Extract the (X, Y) coordinate from the center of the cell holding the provided text.  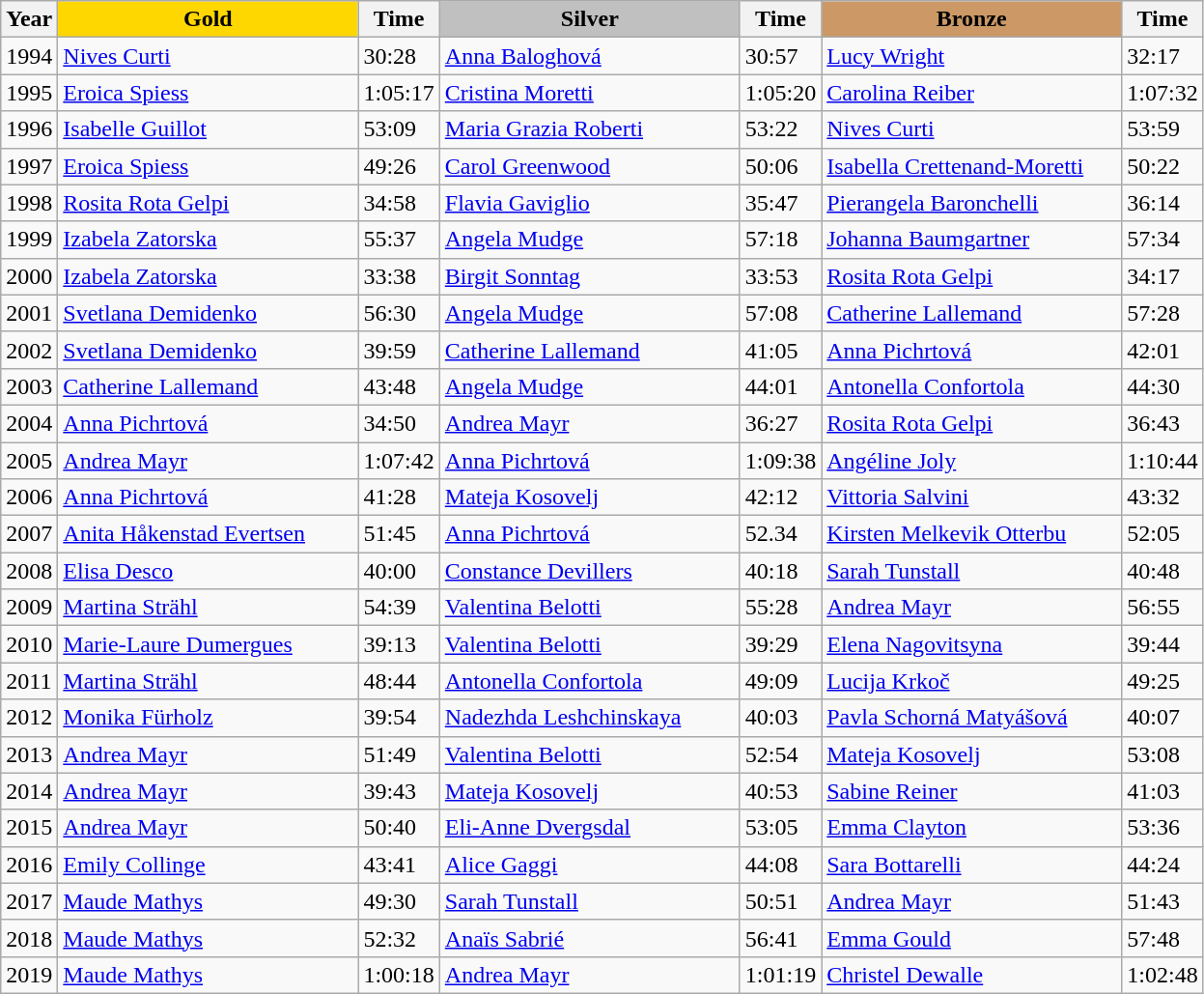
51:43 (1162, 901)
Sabine Reiner (971, 791)
44:24 (1162, 865)
39:29 (780, 644)
2014 (29, 791)
2011 (29, 681)
1:05:17 (399, 93)
Kirsten Melkevik Otterbu (971, 534)
57:48 (1162, 938)
Pavla Schorná Matyášová (971, 718)
50:22 (1162, 166)
2016 (29, 865)
41:05 (780, 350)
53:36 (1162, 828)
40:53 (780, 791)
1:07:42 (399, 461)
49:25 (1162, 681)
2003 (29, 386)
Year (29, 19)
2019 (29, 975)
1996 (29, 129)
43:32 (1162, 497)
53:09 (399, 129)
2010 (29, 644)
36:27 (780, 423)
Vittoria Salvini (971, 497)
44:30 (1162, 386)
39:44 (1162, 644)
52.34 (780, 534)
40:18 (780, 571)
2007 (29, 534)
41:03 (1162, 791)
1:07:32 (1162, 93)
34:17 (1162, 276)
Angéline Joly (971, 461)
2002 (29, 350)
34:58 (399, 203)
Constance Devillers (589, 571)
Maria Grazia Roberti (589, 129)
42:01 (1162, 350)
2015 (29, 828)
39:54 (399, 718)
Emily Collinge (209, 865)
Alice Gaggi (589, 865)
43:41 (399, 865)
42:12 (780, 497)
44:08 (780, 865)
1:02:48 (1162, 975)
Lucija Krkoč (971, 681)
1:00:18 (399, 975)
1:09:38 (780, 461)
41:28 (399, 497)
Bronze (971, 19)
54:39 (399, 608)
33:53 (780, 276)
56:30 (399, 313)
Emma Clayton (971, 828)
30:28 (399, 56)
Elena Nagovitsyna (971, 644)
Isabella Crettenand-Moretti (971, 166)
32:17 (1162, 56)
Isabelle Guillot (209, 129)
1998 (29, 203)
34:50 (399, 423)
Anna Baloghová (589, 56)
Nadezhda Leshchinskaya (589, 718)
36:14 (1162, 203)
2017 (29, 901)
Carolina Reiber (971, 93)
53:59 (1162, 129)
2012 (29, 718)
Anita Håkenstad Evertsen (209, 534)
44:01 (780, 386)
30:57 (780, 56)
52:54 (780, 754)
Flavia Gaviglio (589, 203)
57:34 (1162, 240)
Sara Bottarelli (971, 865)
1995 (29, 93)
57:18 (780, 240)
51:49 (399, 754)
1994 (29, 56)
36:43 (1162, 423)
57:08 (780, 313)
56:41 (780, 938)
2001 (29, 313)
Birgit Sonntag (589, 276)
49:30 (399, 901)
Carol Greenwood (589, 166)
Elisa Desco (209, 571)
52:32 (399, 938)
57:28 (1162, 313)
40:48 (1162, 571)
40:03 (780, 718)
2008 (29, 571)
40:00 (399, 571)
55:37 (399, 240)
Eli-Anne Dvergsdal (589, 828)
2005 (29, 461)
2013 (29, 754)
1:05:20 (780, 93)
Monika Fürholz (209, 718)
52:05 (1162, 534)
48:44 (399, 681)
Silver (589, 19)
2004 (29, 423)
Cristina Moretti (589, 93)
2006 (29, 497)
50:06 (780, 166)
Lucy Wright (971, 56)
2000 (29, 276)
49:09 (780, 681)
1:01:19 (780, 975)
43:48 (399, 386)
1999 (29, 240)
Emma Gould (971, 938)
35:47 (780, 203)
49:26 (399, 166)
Christel Dewalle (971, 975)
50:40 (399, 828)
Johanna Baumgartner (971, 240)
53:08 (1162, 754)
55:28 (780, 608)
33:38 (399, 276)
53:05 (780, 828)
1:10:44 (1162, 461)
Gold (209, 19)
39:13 (399, 644)
50:51 (780, 901)
Marie-Laure Dumergues (209, 644)
39:59 (399, 350)
Anaïs Sabrié (589, 938)
39:43 (399, 791)
2018 (29, 938)
2009 (29, 608)
56:55 (1162, 608)
40:07 (1162, 718)
51:45 (399, 534)
Pierangela Baronchelli (971, 203)
1997 (29, 166)
53:22 (780, 129)
